Provide the [x, y] coordinate of the cell's center where the given text is located.  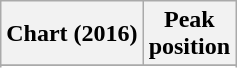
Chart (2016) [72, 34]
Peak position [189, 34]
